Provide the [x, y] coordinate of the cell's center where the given text is located.  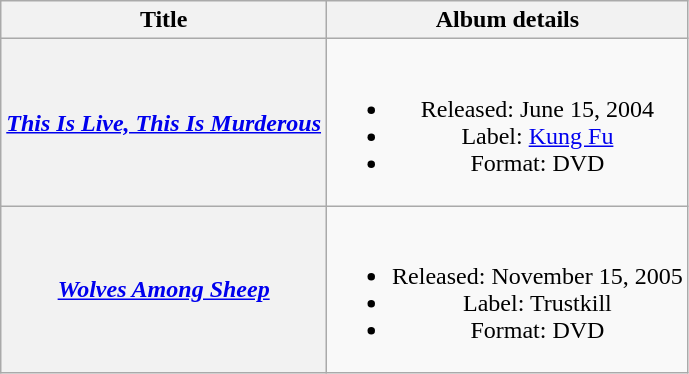
Title [164, 20]
Released: June 15, 2004Label: Kung FuFormat: DVD [508, 122]
Album details [508, 20]
This Is Live, This Is Murderous [164, 122]
Wolves Among Sheep [164, 290]
Released: November 15, 2005Label: TrustkillFormat: DVD [508, 290]
